Detect which cell encompasses the target text, then output its (X, Y) center coordinate. 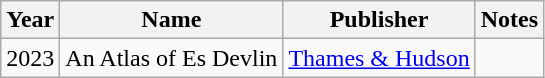
2023 (30, 58)
Publisher (379, 20)
An Atlas of Es Devlin (172, 58)
Year (30, 20)
Thames & Hudson (379, 58)
Name (172, 20)
Notes (509, 20)
